Scan for the cell matching the given text and deliver its [x, y] coordinate at center. 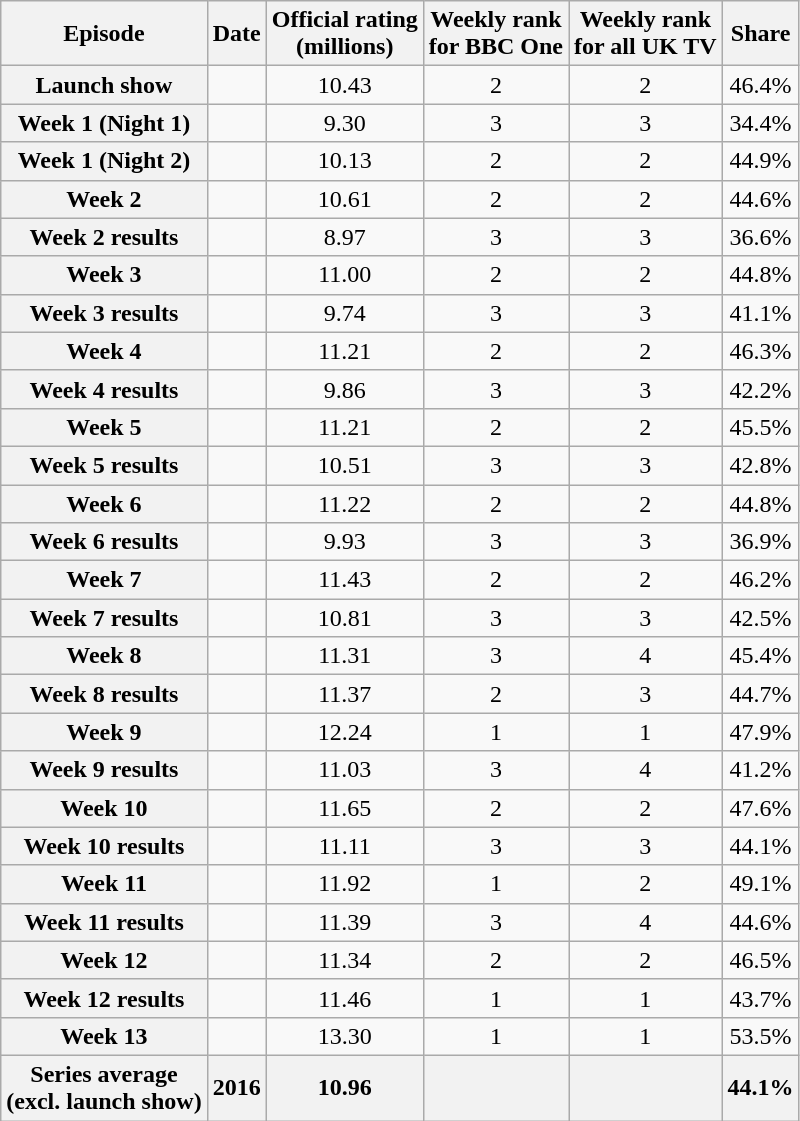
Week 5 results [104, 465]
Official rating(millions) [344, 34]
9.30 [344, 123]
Week 8 results [104, 694]
Share [760, 34]
Week 8 [104, 656]
Week 4 [104, 351]
Week 12 results [104, 998]
9.93 [344, 542]
Week 6 results [104, 542]
10.51 [344, 465]
11.46 [344, 998]
11.65 [344, 808]
Week 2 results [104, 237]
11.03 [344, 770]
Week 13 [104, 1036]
9.74 [344, 313]
47.6% [760, 808]
49.1% [760, 884]
Week 3 [104, 275]
46.2% [760, 580]
44.9% [760, 161]
11.11 [344, 846]
Launch show [104, 85]
10.81 [344, 618]
Episode [104, 34]
Week 1 (Night 2) [104, 161]
Week 10 results [104, 846]
Week 7 [104, 580]
Week 10 [104, 808]
10.13 [344, 161]
11.39 [344, 922]
9.86 [344, 389]
11.34 [344, 960]
11.92 [344, 884]
13.30 [344, 1036]
46.5% [760, 960]
Week 4 results [104, 389]
Weekly rankfor all UK TV [646, 34]
11.22 [344, 503]
34.4% [760, 123]
11.43 [344, 580]
45.4% [760, 656]
11.37 [344, 694]
36.6% [760, 237]
46.3% [760, 351]
Week 9 [104, 732]
Week 11 results [104, 922]
10.61 [344, 199]
Week 1 (Night 1) [104, 123]
10.96 [344, 1088]
42.2% [760, 389]
Week 2 [104, 199]
Series average(excl. launch show) [104, 1088]
47.9% [760, 732]
53.5% [760, 1036]
Week 7 results [104, 618]
12.24 [344, 732]
42.5% [760, 618]
41.2% [760, 770]
36.9% [760, 542]
Week 6 [104, 503]
2016 [236, 1088]
Week 12 [104, 960]
Week 5 [104, 427]
Week 3 results [104, 313]
45.5% [760, 427]
41.1% [760, 313]
8.97 [344, 237]
10.43 [344, 85]
43.7% [760, 998]
44.7% [760, 694]
46.4% [760, 85]
42.8% [760, 465]
11.00 [344, 275]
11.31 [344, 656]
Date [236, 34]
Week 11 [104, 884]
Weekly rankfor BBC One [496, 34]
Week 9 results [104, 770]
